Return [x, y] of the center of cell containing provided text 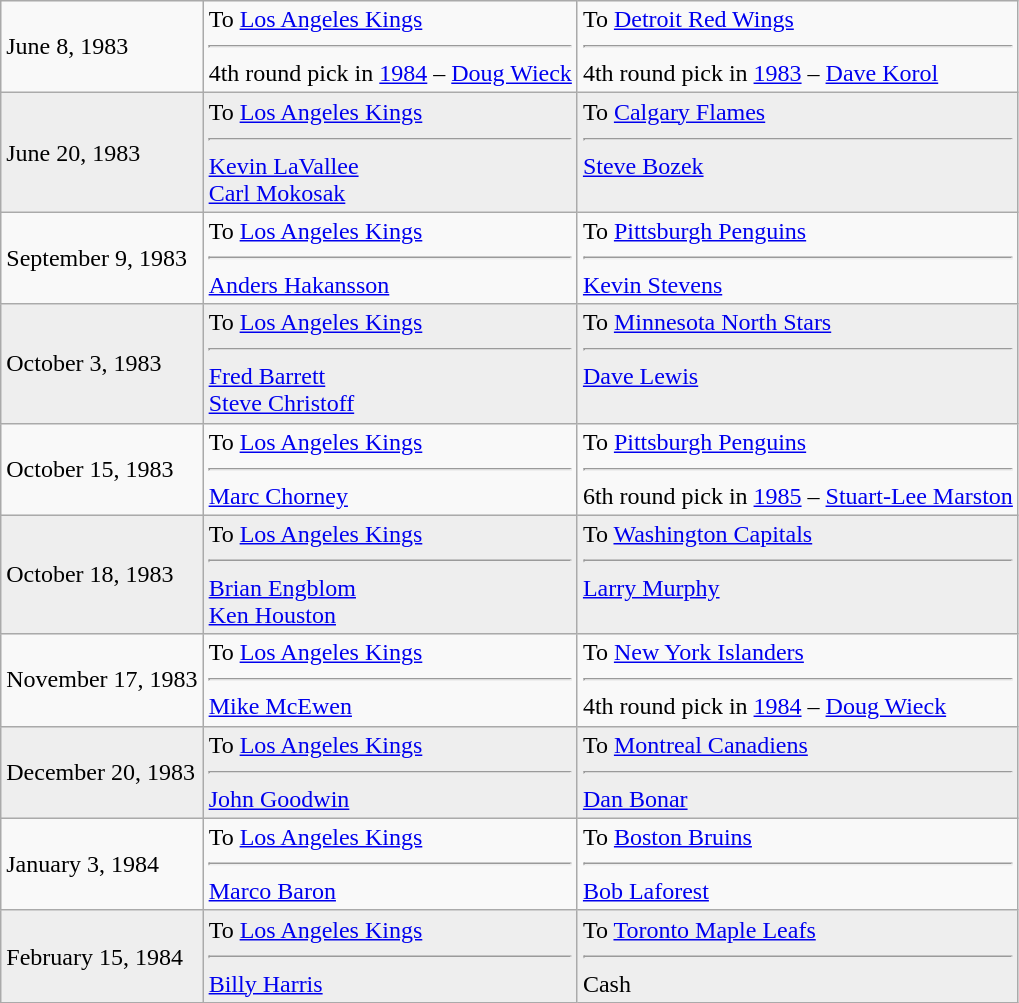
February 15, 1984 [102, 956]
To Los Angeles KingsMike McEwen [390, 680]
To Los Angeles KingsFred Barrett Steve Christoff [390, 364]
June 20, 1983 [102, 152]
To Los Angeles KingsJohn Goodwin [390, 772]
To Boston BruinsBob Laforest [798, 864]
To Los Angeles Kings4th round pick in 1984 – Doug Wieck [390, 47]
To Los Angeles KingsMarc Chorney [390, 469]
To Los Angeles KingsBilly Harris [390, 956]
To Los Angeles KingsMarco Baron [390, 864]
To Los Angeles KingsBrian Engblom Ken Houston [390, 574]
To Minnesota North StarsDave Lewis [798, 364]
To Pittsburgh PenguinsKevin Stevens [798, 258]
To Los Angeles KingsKevin LaVallee Carl Mokosak [390, 152]
January 3, 1984 [102, 864]
To Los Angeles KingsAnders Hakansson [390, 258]
June 8, 1983 [102, 47]
To Washington CapitalsLarry Murphy [798, 574]
October 18, 1983 [102, 574]
To New York Islanders4th round pick in 1984 – Doug Wieck [798, 680]
October 15, 1983 [102, 469]
September 9, 1983 [102, 258]
To Pittsburgh Penguins6th round pick in 1985 – Stuart-Lee Marston [798, 469]
November 17, 1983 [102, 680]
October 3, 1983 [102, 364]
To Montreal CanadiensDan Bonar [798, 772]
To Detroit Red Wings4th round pick in 1983 – Dave Korol [798, 47]
To Calgary FlamesSteve Bozek [798, 152]
To Toronto Maple LeafsCash [798, 956]
December 20, 1983 [102, 772]
